Pinpoint the cell where the given text exists, returning its (X, Y) midpoint coordinate. 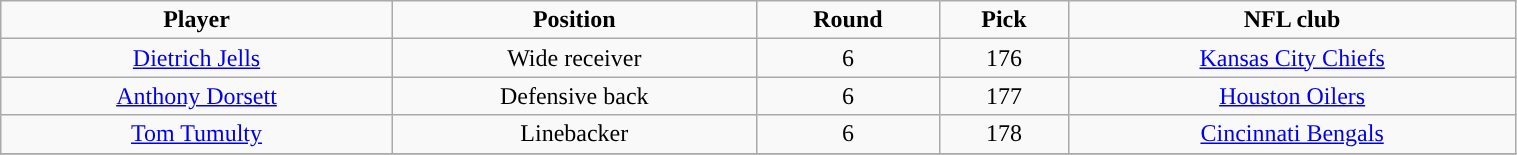
Houston Oilers (1292, 96)
Tom Tumulty (197, 134)
Kansas City Chiefs (1292, 58)
Position (574, 20)
Dietrich Jells (197, 58)
Defensive back (574, 96)
Cincinnati Bengals (1292, 134)
176 (1004, 58)
NFL club (1292, 20)
Linebacker (574, 134)
177 (1004, 96)
Pick (1004, 20)
178 (1004, 134)
Player (197, 20)
Wide receiver (574, 58)
Anthony Dorsett (197, 96)
Round (848, 20)
